Determine the [X, Y] coordinate at the center of the cell enclosing the given text.  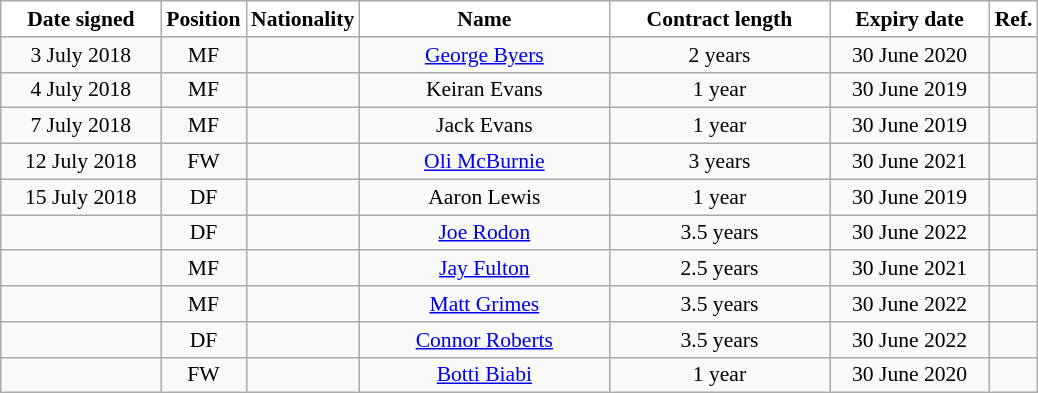
Joe Rodon [484, 233]
4 July 2018 [81, 90]
Expiry date [910, 19]
Keiran Evans [484, 90]
7 July 2018 [81, 126]
Ref. [1014, 19]
Oli McBurnie [484, 162]
Contract length [719, 19]
Date signed [81, 19]
Connor Roberts [484, 340]
Name [484, 19]
Botti Biabi [484, 375]
2 years [719, 55]
15 July 2018 [81, 197]
Matt Grimes [484, 304]
12 July 2018 [81, 162]
Jack Evans [484, 126]
George Byers [484, 55]
Position [204, 19]
2.5 years [719, 269]
Nationality [302, 19]
3 July 2018 [81, 55]
Aaron Lewis [484, 197]
Jay Fulton [484, 269]
3 years [719, 162]
